Identify which cell holds the provided text, then report its (X, Y) central coordinate. 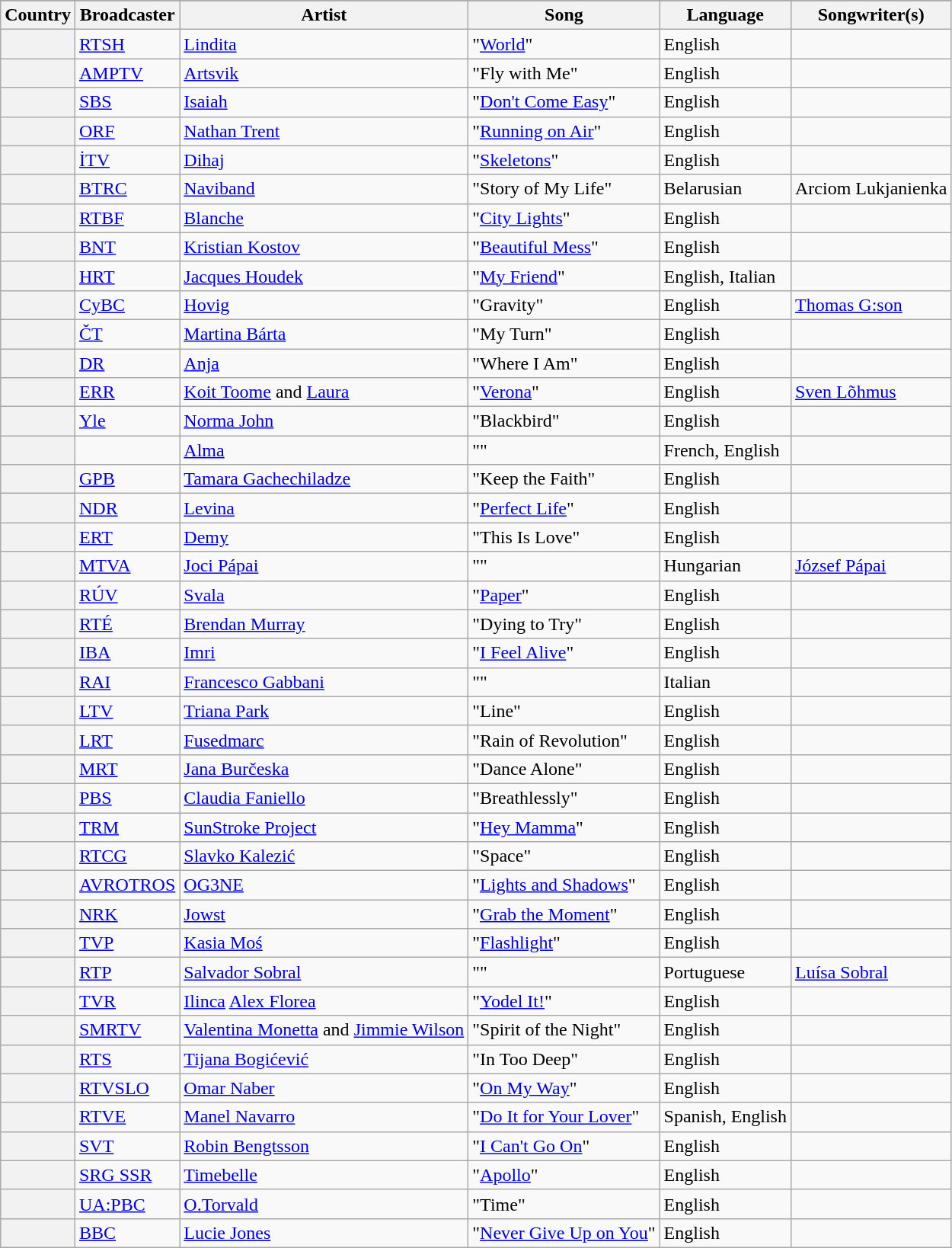
Spanish, English (725, 1117)
"I Can't Go On" (564, 1146)
Tamara Gachechiladze (324, 479)
"Rain of Revolution" (564, 740)
"Don't Come Easy" (564, 102)
RTVSLO (126, 1088)
Thomas G:son (871, 305)
PBS (126, 798)
Timebelle (324, 1175)
Alma (324, 450)
Portuguese (725, 972)
Norma John (324, 421)
ERR (126, 392)
"Line" (564, 711)
Claudia Faniello (324, 798)
"Running on Air" (564, 131)
BNT (126, 247)
"Spirit of the Night" (564, 1030)
"Never Give Up on You" (564, 1233)
Francesco Gabbani (324, 682)
IBA (126, 653)
Valentina Monetta and Jimmie Wilson (324, 1030)
"Hey Mamma" (564, 827)
József Pápai (871, 566)
TVR (126, 1001)
French, English (725, 450)
BTRC (126, 189)
MTVA (126, 566)
"City Lights" (564, 218)
Jowst (324, 914)
Omar Naber (324, 1088)
Tijana Bogićević (324, 1059)
"Lights and Shadows" (564, 885)
İTV (126, 160)
ČT (126, 334)
Jana Burčeska (324, 769)
"My Turn" (564, 334)
Dihaj (324, 160)
"Dying to Try" (564, 624)
Manel Navarro (324, 1117)
Svala (324, 595)
Anja (324, 363)
"Grab the Moment" (564, 914)
"Beautiful Mess" (564, 247)
Levina (324, 508)
English, Italian (725, 276)
"Blackbird" (564, 421)
"Yodel It!" (564, 1001)
Luísa Sobral (871, 972)
"My Friend" (564, 276)
Kasia Moś (324, 943)
Joci Pápai (324, 566)
RTVE (126, 1117)
MRT (126, 769)
Italian (725, 682)
SVT (126, 1146)
Belarusian (725, 189)
LRT (126, 740)
"On My Way" (564, 1088)
RTBF (126, 218)
"Gravity" (564, 305)
"Do It for Your Lover" (564, 1117)
Song (564, 15)
"World" (564, 44)
RÚV (126, 595)
Yle (126, 421)
AMPTV (126, 73)
UA:PBC (126, 1204)
"Fly with Me" (564, 73)
Sven Lõhmus (871, 392)
Brendan Murray (324, 624)
Fusedmarc (324, 740)
Triana Park (324, 711)
SunStroke Project (324, 827)
Kristian Kostov (324, 247)
"I Feel Alive" (564, 653)
Martina Bárta (324, 334)
NRK (126, 914)
Arciom Lukjanienka (871, 189)
O.Torvald (324, 1204)
AVROTROS (126, 885)
Robin Bengtsson (324, 1146)
RTP (126, 972)
TRM (126, 827)
Songwriter(s) (871, 15)
RTÉ (126, 624)
Hovig (324, 305)
GPB (126, 479)
"Time" (564, 1204)
"Dance Alone" (564, 769)
Naviband (324, 189)
Artsvik (324, 73)
Ilinca Alex Florea (324, 1001)
RTCG (126, 856)
Slavko Kalezić (324, 856)
TVP (126, 943)
SRG SSR (126, 1175)
RAI (126, 682)
"Story of My Life" (564, 189)
Lindita (324, 44)
"Where I Am" (564, 363)
LTV (126, 711)
"Skeletons" (564, 160)
Jacques Houdek (324, 276)
"Verona" (564, 392)
"Apollo" (564, 1175)
SBS (126, 102)
SMRTV (126, 1030)
ERT (126, 537)
Lucie Jones (324, 1233)
Broadcaster (126, 15)
Blanche (324, 218)
Salvador Sobral (324, 972)
Isaiah (324, 102)
"Breathlessly" (564, 798)
Imri (324, 653)
Artist (324, 15)
RTS (126, 1059)
"In Too Deep" (564, 1059)
ORF (126, 131)
OG3NE (324, 885)
CyBC (126, 305)
"Space" (564, 856)
Nathan Trent (324, 131)
Demy (324, 537)
Language (725, 15)
Hungarian (725, 566)
"Flashlight" (564, 943)
BBC (126, 1233)
"Keep the Faith" (564, 479)
"Perfect Life" (564, 508)
Koit Toome and Laura (324, 392)
"This Is Love" (564, 537)
"Paper" (564, 595)
RTSH (126, 44)
HRT (126, 276)
DR (126, 363)
NDR (126, 508)
Country (38, 15)
